Search for the cell housing the specified text and yield its [x, y] center coordinate. 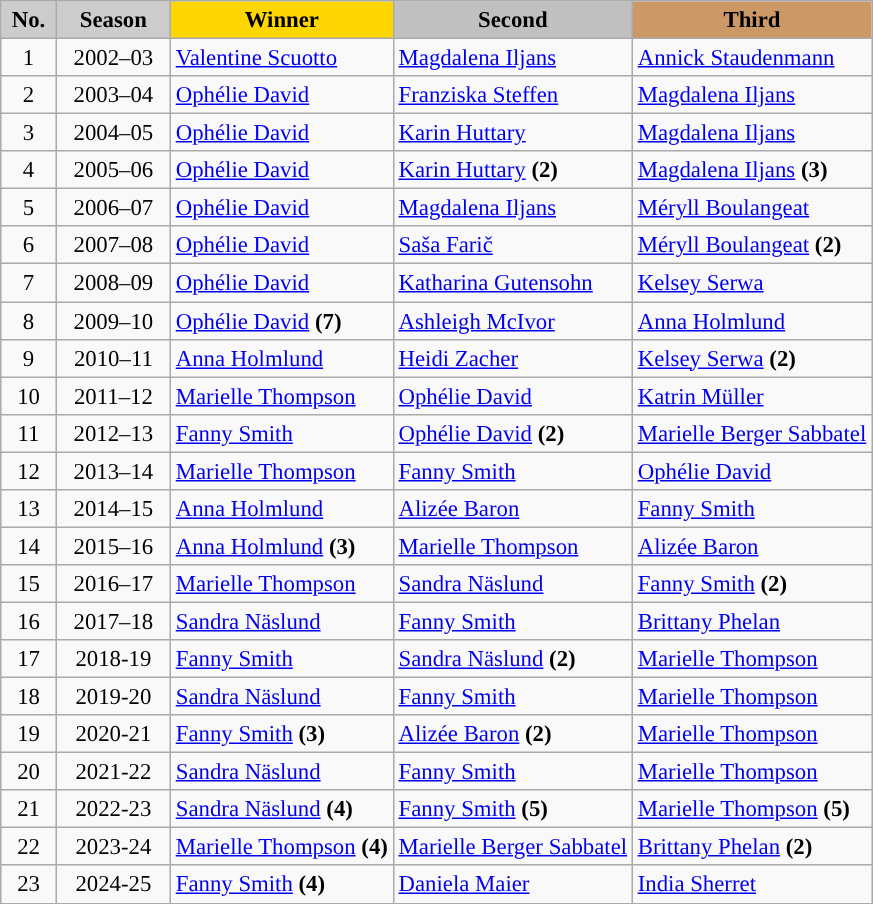
2009–10 [113, 321]
2010–11 [113, 358]
2023-24 [113, 847]
2022-23 [113, 809]
Saša Farič [512, 245]
Franziska Steffen [512, 95]
Marielle Thompson (5) [752, 809]
Kelsey Serwa (2) [752, 358]
Winner [282, 20]
13 [29, 509]
Katharina Gutensohn [512, 283]
Anna Holmlund (3) [282, 546]
2012–13 [113, 433]
No. [29, 20]
23 [29, 885]
2003–04 [113, 95]
2018-19 [113, 659]
2006–07 [113, 208]
22 [29, 847]
2021-22 [113, 772]
1 [29, 58]
2014–15 [113, 509]
2015–16 [113, 546]
2019-20 [113, 697]
2020-21 [113, 734]
Fanny Smith (3) [282, 734]
3 [29, 133]
Méryll Boulangeat [752, 208]
Brittany Phelan [752, 621]
Ophélie David (2) [512, 433]
Fanny Smith (5) [512, 809]
10 [29, 396]
20 [29, 772]
14 [29, 546]
2005–06 [113, 170]
Kelsey Serwa [752, 283]
Ashleigh McIvor [512, 321]
Second [512, 20]
Fanny Smith (2) [752, 584]
Season [113, 20]
2 [29, 95]
2024-25 [113, 885]
Valentine Scuotto [282, 58]
Karin Huttary (2) [512, 170]
Magdalena Iljans (3) [752, 170]
18 [29, 697]
4 [29, 170]
9 [29, 358]
Marielle Thompson (4) [282, 847]
7 [29, 283]
Sandra Näslund (2) [512, 659]
Alizée Baron (2) [512, 734]
Sandra Näslund (4) [282, 809]
2013–14 [113, 471]
6 [29, 245]
Ophélie David (7) [282, 321]
2004–05 [113, 133]
Annick Staudenmann [752, 58]
2011–12 [113, 396]
12 [29, 471]
2007–08 [113, 245]
Daniela Maier [512, 885]
17 [29, 659]
2002–03 [113, 58]
2008–09 [113, 283]
2016–17 [113, 584]
2017–18 [113, 621]
Heidi Zacher [512, 358]
Méryll Boulangeat (2) [752, 245]
Fanny Smith (4) [282, 885]
Third [752, 20]
India Sherret [752, 885]
Brittany Phelan (2) [752, 847]
5 [29, 208]
Katrin Müller [752, 396]
19 [29, 734]
Karin Huttary [512, 133]
16 [29, 621]
11 [29, 433]
21 [29, 809]
8 [29, 321]
15 [29, 584]
